Provide the [X, Y] coordinate of the cell's center where the given text is located.  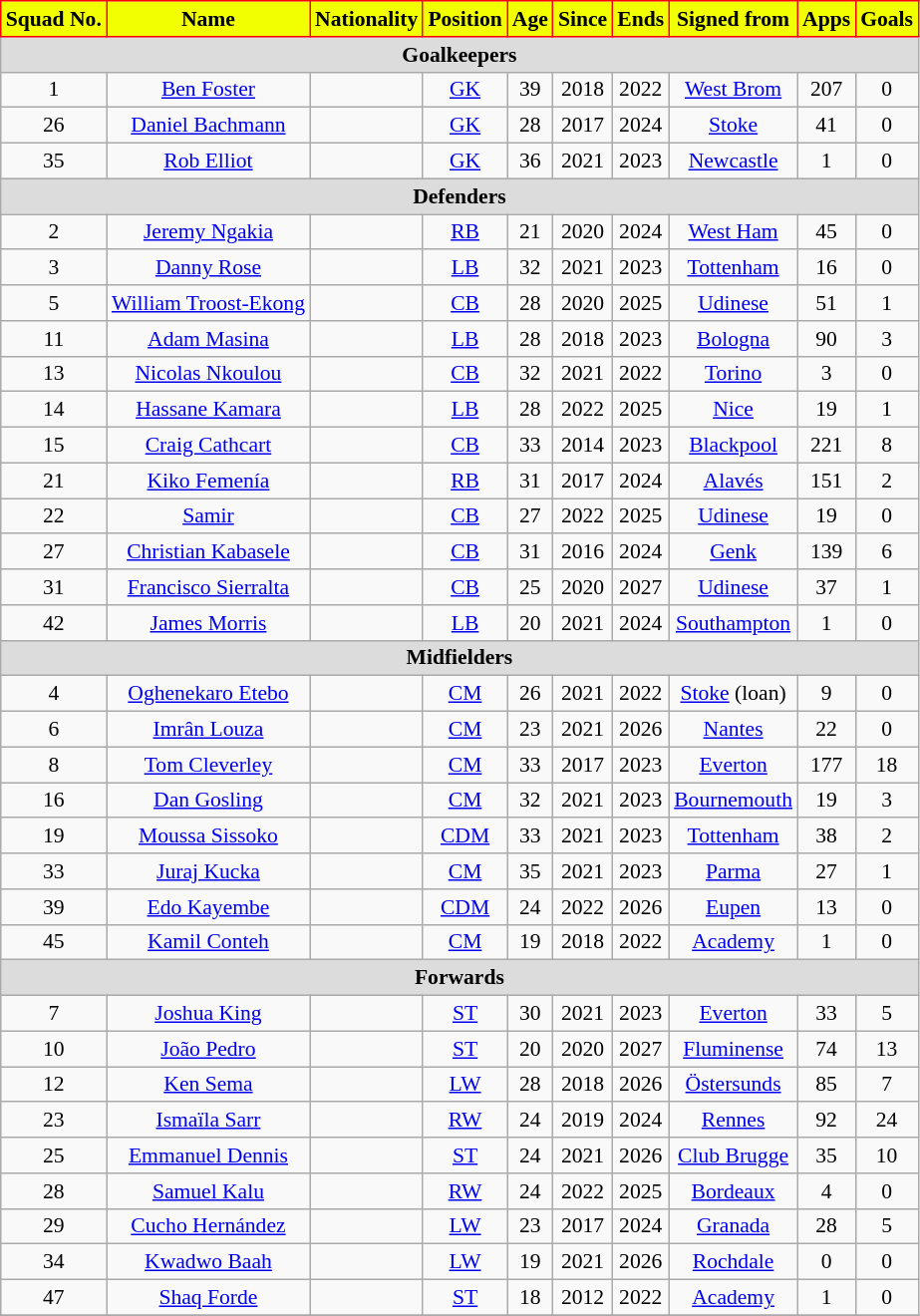
Dan Gosling [208, 801]
92 [826, 1121]
Eupen [734, 907]
Rochdale [734, 1262]
41 [826, 126]
Torino [734, 374]
15 [54, 446]
51 [826, 303]
Samir [208, 516]
Signed from [734, 19]
Ken Sema [208, 1085]
Newcastle [734, 162]
Edo Kayembe [208, 907]
Alavés [734, 481]
2014 [582, 446]
Age [530, 19]
Danny Rose [208, 268]
Cucho Hernández [208, 1226]
Blackpool [734, 446]
James Morris [208, 623]
42 [54, 623]
Emmanuel Dennis [208, 1155]
47 [54, 1298]
Tom Cleverley [208, 765]
Genk [734, 552]
2012 [582, 1298]
Rob Elliot [208, 162]
Defenders [460, 196]
Since [582, 19]
Samuel Kalu [208, 1191]
Position [464, 19]
William Troost-Ekong [208, 303]
Name [208, 19]
Kiko Femenía [208, 481]
12 [54, 1085]
Jeremy Ngakia [208, 232]
Ismaïla Sarr [208, 1121]
Hassane Kamara [208, 410]
74 [826, 1049]
90 [826, 339]
Squad No. [54, 19]
Forwards [460, 978]
Apps [826, 19]
Club Brugge [734, 1155]
Moussa Sissoko [208, 836]
Shaq Forde [208, 1298]
West Brom [734, 90]
Bournemouth [734, 801]
Juraj Kucka [208, 871]
9 [826, 694]
Nice [734, 410]
Stoke (loan) [734, 694]
Granada [734, 1226]
Ben Foster [208, 90]
Nantes [734, 730]
Imrân Louza [208, 730]
Kamil Conteh [208, 942]
30 [530, 1014]
Goalkeepers [460, 55]
João Pedro [208, 1049]
34 [54, 1262]
38 [826, 836]
Southampton [734, 623]
2019 [582, 1121]
2016 [582, 552]
Craig Cathcart [208, 446]
Parma [734, 871]
139 [826, 552]
Rennes [734, 1121]
11 [54, 339]
Joshua King [208, 1014]
36 [530, 162]
Goals [887, 19]
Oghenekaro Etebo [208, 694]
Daniel Bachmann [208, 126]
85 [826, 1085]
Midfielders [460, 658]
Ends [640, 19]
Östersunds [734, 1085]
Fluminense [734, 1049]
Kwadwo Baah [208, 1262]
Stoke [734, 126]
Nicolas Nkoulou [208, 374]
14 [54, 410]
Bologna [734, 339]
151 [826, 481]
177 [826, 765]
Bordeaux [734, 1191]
Adam Masina [208, 339]
221 [826, 446]
Nationality [367, 19]
207 [826, 90]
Francisco Sierralta [208, 587]
37 [826, 587]
West Ham [734, 232]
Christian Kabasele [208, 552]
29 [54, 1226]
